Provide the (X, Y) coordinate of the cell's center where the given text is located.  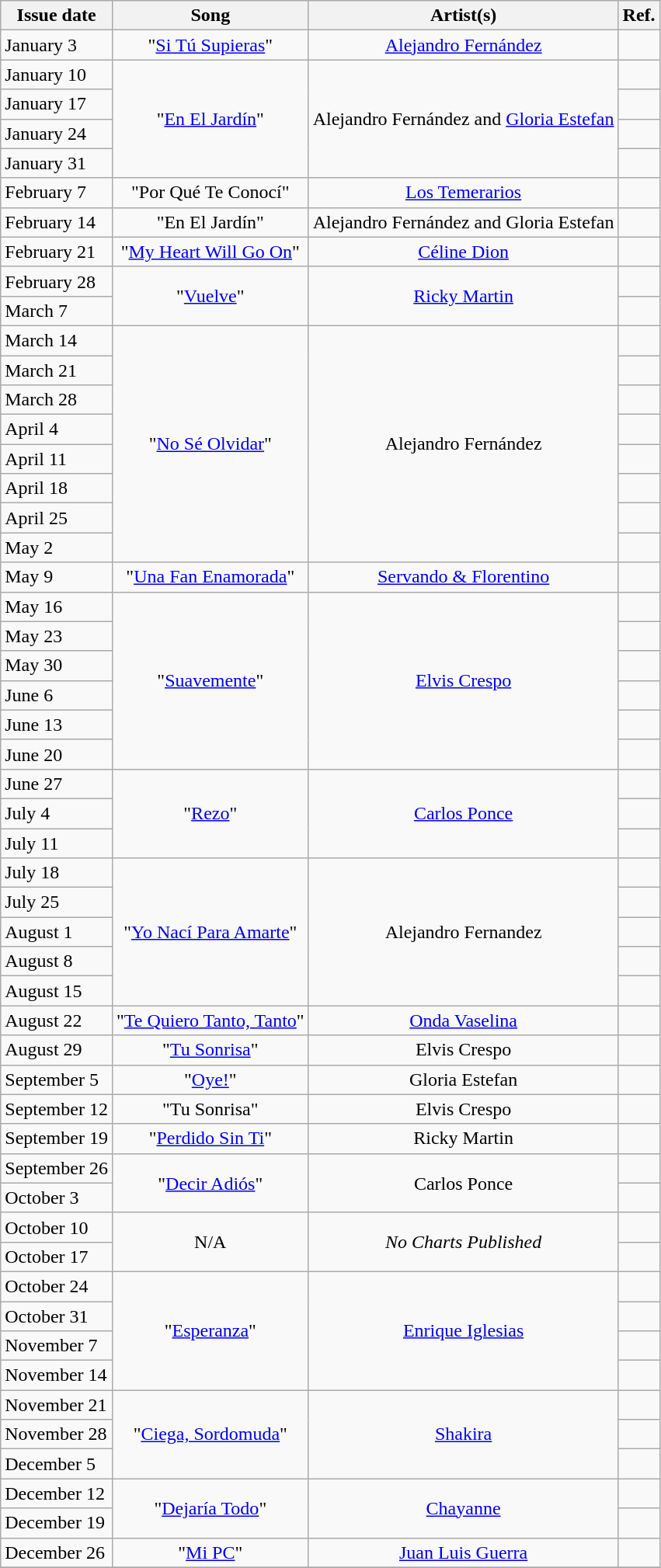
January 24 (57, 134)
October 31 (57, 1316)
February 14 (57, 222)
April 4 (57, 429)
Servando & Florentino (463, 577)
June 27 (57, 784)
September 26 (57, 1168)
"Dejaría Todo" (210, 1508)
July 4 (57, 813)
"Vuelve" (210, 296)
March 28 (57, 400)
March 14 (57, 340)
"Decir Adiós" (210, 1183)
December 19 (57, 1523)
February 21 (57, 252)
Céline Dion (463, 252)
November 14 (57, 1375)
Alejandro Fernandez (463, 932)
"Una Fan Enamorada" (210, 577)
September 12 (57, 1109)
May 16 (57, 607)
Enrique Iglesias (463, 1330)
"Te Quiero Tanto, Tanto" (210, 1020)
September 5 (57, 1080)
August 8 (57, 961)
October 3 (57, 1198)
April 25 (57, 518)
October 10 (57, 1227)
August 22 (57, 1020)
November 21 (57, 1405)
"Perdido Sin Ti" (210, 1139)
Shakira (463, 1434)
August 15 (57, 991)
"Ciega, Sordomuda" (210, 1434)
November 7 (57, 1346)
July 18 (57, 873)
January 17 (57, 104)
"My Heart Will Go On" (210, 252)
January 3 (57, 45)
October 24 (57, 1286)
November 28 (57, 1434)
August 1 (57, 932)
January 31 (57, 163)
June 20 (57, 754)
"Mi PC" (210, 1552)
"Esperanza" (210, 1330)
Chayanne (463, 1508)
"Oye!" (210, 1080)
No Charts Published (463, 1242)
"Por Qué Te Conocí" (210, 193)
June 13 (57, 725)
Song (210, 16)
"Si Tú Supieras" (210, 45)
April 18 (57, 488)
April 11 (57, 459)
N/A (210, 1242)
December 5 (57, 1464)
February 28 (57, 281)
May 9 (57, 577)
May 2 (57, 548)
September 19 (57, 1139)
Los Temerarios (463, 193)
August 29 (57, 1050)
Issue date (57, 16)
"Rezo" (210, 813)
March 21 (57, 370)
July 25 (57, 902)
"Yo Nací Para Amarte" (210, 932)
July 11 (57, 843)
Ref. (638, 16)
December 26 (57, 1552)
Artist(s) (463, 16)
Juan Luis Guerra (463, 1552)
"Suavemente" (210, 680)
Gloria Estefan (463, 1080)
June 6 (57, 695)
Onda Vaselina (463, 1020)
March 7 (57, 311)
December 12 (57, 1493)
May 30 (57, 666)
February 7 (57, 193)
May 23 (57, 636)
October 17 (57, 1257)
"No Sé Olvidar" (210, 443)
January 10 (57, 75)
